Extract the (x, y) coordinate from the center of the cell holding the provided text.  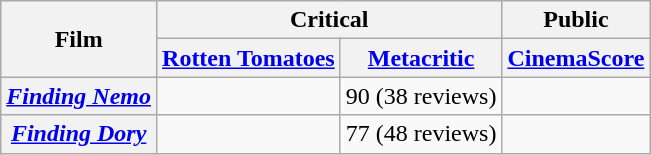
CinemaScore (576, 58)
Finding Nemo (79, 96)
90 (38 reviews) (421, 96)
Public (576, 20)
Film (79, 39)
Finding Dory (79, 134)
Rotten Tomatoes (249, 58)
77 (48 reviews) (421, 134)
Metacritic (421, 58)
Critical (330, 20)
